Search for the cell housing the specified text and yield its [x, y] center coordinate. 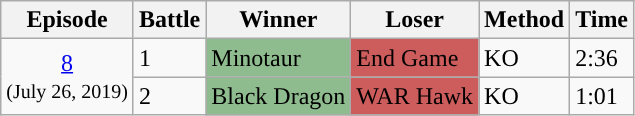
2:36 [602, 58]
Minotaur [278, 58]
WAR Hawk [415, 96]
Winner [278, 20]
End Game [415, 58]
8(July 26, 2019) [68, 77]
Black Dragon [278, 96]
Battle [169, 20]
Method [524, 20]
1 [169, 58]
Episode [68, 20]
Loser [415, 20]
1:01 [602, 96]
2 [169, 96]
Time [602, 20]
